Return the (x, y) coordinate for the center point of the cell that contains the specified text.  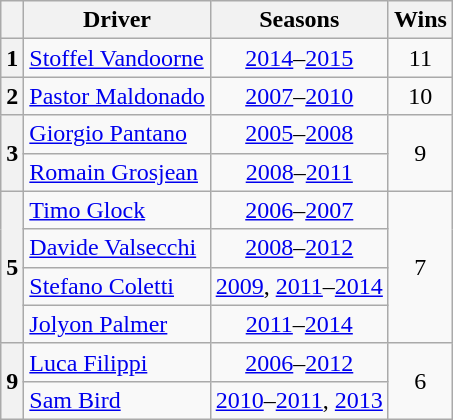
2008–2011 (299, 172)
2 (12, 96)
2009, 2011–2014 (299, 286)
11 (420, 58)
Davide Valsecchi (117, 248)
Wins (420, 20)
2008–2012 (299, 248)
6 (420, 381)
Timo Glock (117, 210)
10 (420, 96)
Stoffel Vandoorne (117, 58)
Giorgio Pantano (117, 134)
2005–2008 (299, 134)
1 (12, 58)
3 (12, 153)
Jolyon Palmer (117, 324)
7 (420, 267)
Luca Filippi (117, 362)
2007–2010 (299, 96)
2014–2015 (299, 58)
Pastor Maldonado (117, 96)
Romain Grosjean (117, 172)
Driver (117, 20)
Sam Bird (117, 400)
2006–2012 (299, 362)
2010–2011, 2013 (299, 400)
5 (12, 267)
2011–2014 (299, 324)
Seasons (299, 20)
2006–2007 (299, 210)
Stefano Coletti (117, 286)
